Detect which cell encompasses the target text, then output its (x, y) center coordinate. 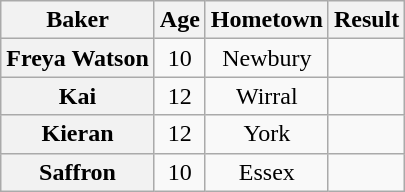
Kieran (78, 134)
Newbury (266, 58)
York (266, 134)
Hometown (266, 20)
Kai (78, 96)
Wirral (266, 96)
Freya Watson (78, 58)
Baker (78, 20)
Age (180, 20)
Saffron (78, 172)
Result (366, 20)
Essex (266, 172)
